Output the [X, Y] coordinate of the center of the cell containing the given text.  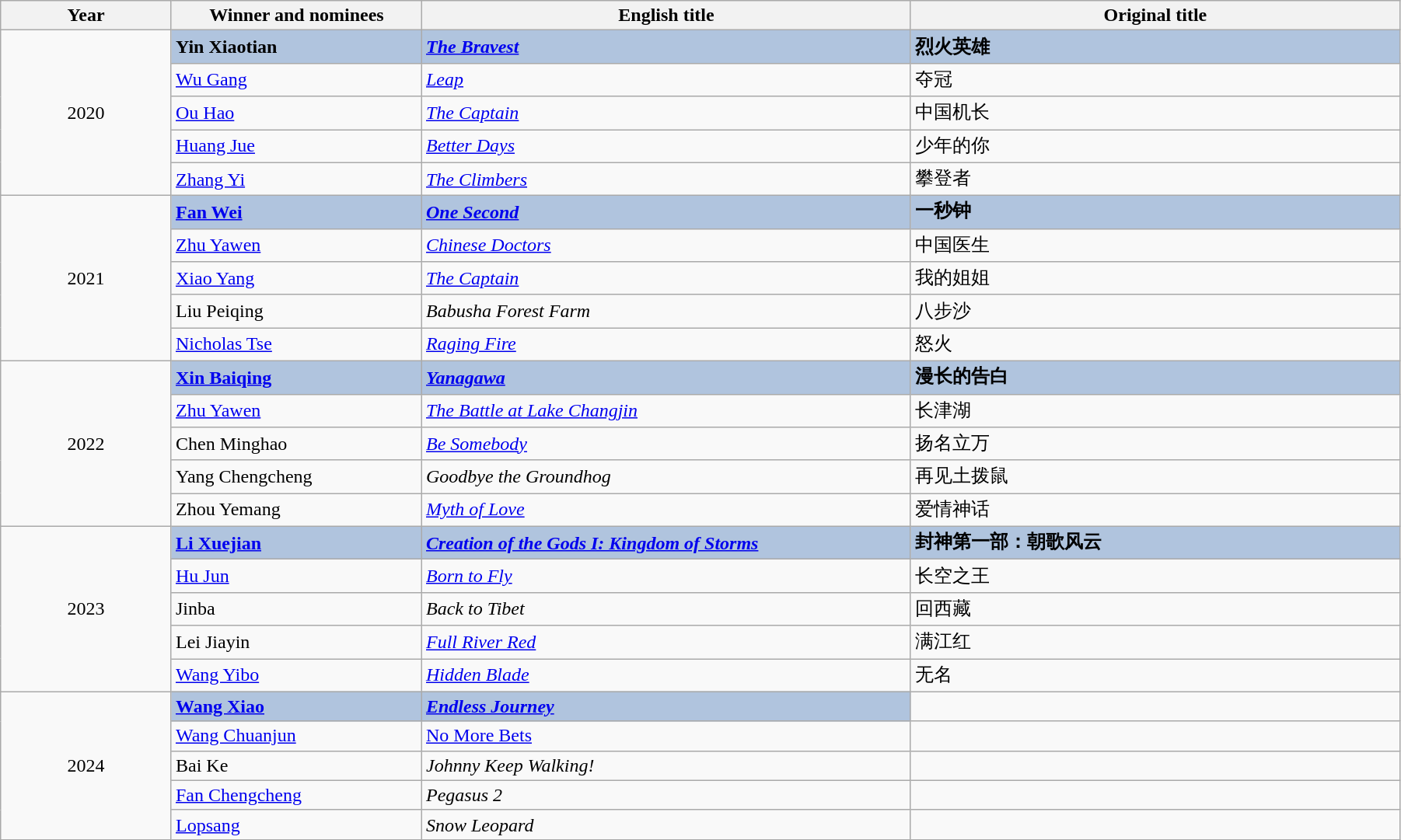
Fan Chengcheng [296, 795]
Snow Leopard [666, 824]
Johnny Keep Walking! [666, 765]
Pegasus 2 [666, 795]
封神第一部：朝歌风云 [1155, 542]
扬名立万 [1155, 444]
Bai Ke [296, 765]
2024 [86, 765]
Wang Chuanjun [296, 736]
Year [86, 16]
Born to Fly [666, 577]
Ou Hao [296, 113]
No More Bets [666, 736]
Back to Tibet [666, 609]
八步沙 [1155, 311]
Chen Minghao [296, 444]
一秒钟 [1155, 213]
Zhang Yi [296, 179]
Lopsang [296, 824]
Huang Jue [296, 146]
2022 [86, 443]
爱情神话 [1155, 510]
Lei Jiayin [296, 642]
2021 [86, 278]
Creation of the Gods I: Kingdom of Storms [666, 542]
Myth of Love [666, 510]
攀登者 [1155, 179]
Be Somebody [666, 444]
Leap [666, 79]
Hu Jun [296, 577]
Jinba [296, 609]
Yin Xiaotian [296, 47]
Fan Wei [296, 213]
Xin Baiqing [296, 378]
Wu Gang [296, 79]
长空之王 [1155, 577]
Liu Peiqing [296, 311]
Wang Xiao [296, 706]
Chinese Doctors [666, 246]
无名 [1155, 676]
Raging Fire [666, 345]
The Bravest [666, 47]
Zhou Yemang [296, 510]
怒火 [1155, 345]
The Climbers [666, 179]
2020 [86, 113]
夺冠 [1155, 79]
Nicholas Tse [296, 345]
Endless Journey [666, 706]
Winner and nominees [296, 16]
少年的你 [1155, 146]
中国机长 [1155, 113]
Li Xuejian [296, 542]
One Second [666, 213]
The Battle at Lake Changjin [666, 410]
我的姐姐 [1155, 278]
English title [666, 16]
漫长的告白 [1155, 378]
Goodbye the Groundhog [666, 477]
Better Days [666, 146]
长津湖 [1155, 410]
满江红 [1155, 642]
2023 [86, 609]
再见土拨鼠 [1155, 477]
烈火英雄 [1155, 47]
Yang Chengcheng [296, 477]
Xiao Yang [296, 278]
Original title [1155, 16]
回西藏 [1155, 609]
Wang Yibo [296, 676]
Hidden Blade [666, 676]
Yanagawa [666, 378]
Full River Red [666, 642]
中国医生 [1155, 246]
Babusha Forest Farm [666, 311]
